Return (X, Y) of the center of cell containing provided text 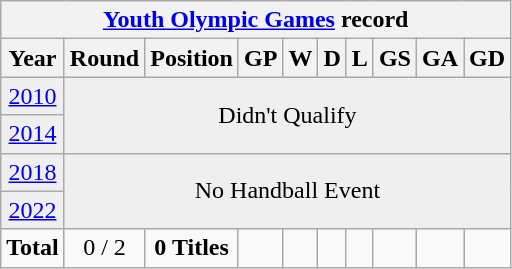
Didn't Qualify (287, 115)
Year (33, 58)
Position (192, 58)
GP (260, 58)
Total (33, 248)
2014 (33, 134)
L (360, 58)
0 Titles (192, 248)
GA (440, 58)
GD (488, 58)
2022 (33, 210)
2018 (33, 172)
No Handball Event (287, 191)
D (332, 58)
W (300, 58)
2010 (33, 96)
Youth Olympic Games record (256, 20)
Round (104, 58)
GS (394, 58)
0 / 2 (104, 248)
